Provide the (x, y) coordinate of the cell's center where the given text is located.  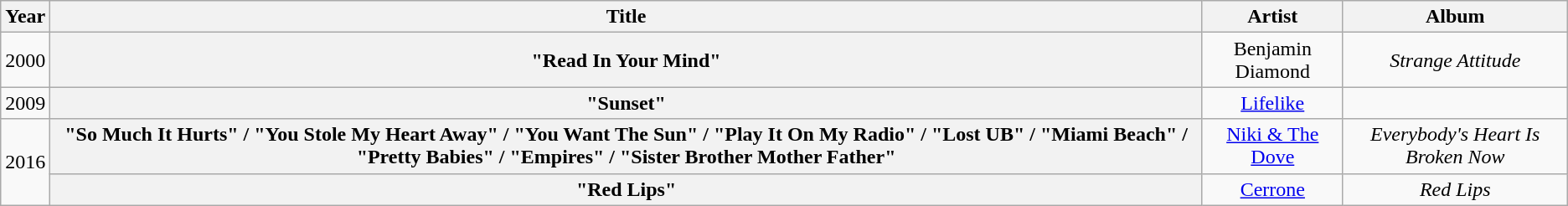
"Sunset" (627, 103)
Title (627, 17)
2000 (25, 60)
Everybody's Heart Is Broken Now (1455, 146)
Niki & The Dove (1272, 146)
Artist (1272, 17)
Red Lips (1455, 189)
2009 (25, 103)
2016 (25, 162)
Cerrone (1272, 189)
Lifelike (1272, 103)
Year (25, 17)
Strange Attitude (1455, 60)
Benjamin Diamond (1272, 60)
Album (1455, 17)
"Read In Your Mind" (627, 60)
"Red Lips" (627, 189)
